Find where the given text appears and provide that cell's center as [X, Y] coordinate. 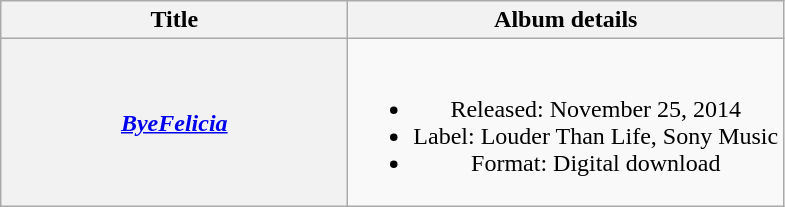
Released: November 25, 2014Label: Louder Than Life, Sony MusicFormat: Digital download [566, 122]
Title [174, 20]
Album details [566, 20]
ByeFelicia [174, 122]
